Identify which cell holds the provided text, then report its [x, y] central coordinate. 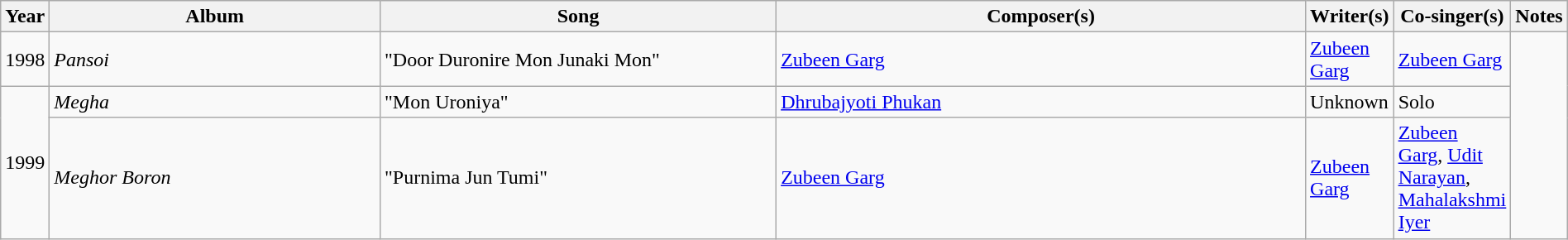
Co-singer(s) [1452, 17]
Notes [1539, 17]
Album [215, 17]
"Mon Uroniya" [577, 102]
Year [25, 17]
1999 [25, 162]
Pansoi [215, 60]
Writer(s) [1350, 17]
"Purnima Jun Tumi" [577, 178]
"Door Duronire Mon Junaki Mon" [577, 60]
Solo [1452, 102]
Unknown [1350, 102]
Zubeen Garg, Udit Narayan, Mahalakshmi Iyer [1452, 178]
Composer(s) [1041, 17]
Song [577, 17]
Dhrubajyoti Phukan [1041, 102]
Meghor Boron [215, 178]
1998 [25, 60]
Megha [215, 102]
